Detect which cell encompasses the target text, then output its (X, Y) center coordinate. 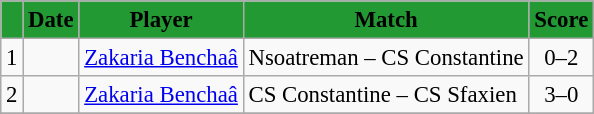
CS Constantine – CS Sfaxien (386, 95)
0–2 (562, 58)
1 (12, 58)
Score (562, 20)
2 (12, 95)
Date (51, 20)
3–0 (562, 95)
Nsoatreman – CS Constantine (386, 58)
Player (161, 20)
Match (386, 20)
